Search for the cell housing the specified text and yield its [x, y] center coordinate. 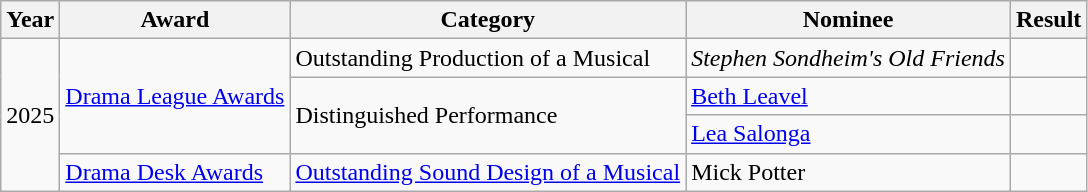
Mick Potter [848, 172]
Stephen Sondheim's Old Friends [848, 58]
Lea Salonga [848, 134]
Drama Desk Awards [175, 172]
Category [488, 20]
Drama League Awards [175, 96]
Outstanding Sound Design of a Musical [488, 172]
Year [30, 20]
Outstanding Production of a Musical [488, 58]
Result [1048, 20]
Award [175, 20]
Nominee [848, 20]
Beth Leavel [848, 96]
2025 [30, 115]
Distinguished Performance [488, 115]
